Extract the (X, Y) coordinate from the center of the cell holding the provided text.  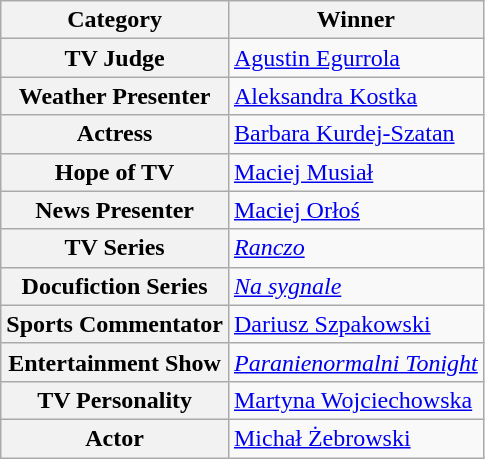
Actor (115, 438)
Paranienormalni Tonight (356, 362)
Barbara Kurdej-Szatan (356, 134)
Actress (115, 134)
Category (115, 20)
Sports Commentator (115, 324)
TV Series (115, 248)
News Presenter (115, 210)
Entertainment Show (115, 362)
Docufiction Series (115, 286)
TV Judge (115, 58)
Michał Żebrowski (356, 438)
Agustin Egurrola (356, 58)
Dariusz Szpakowski (356, 324)
Na sygnale (356, 286)
Hope of TV (115, 172)
Maciej Musiał (356, 172)
Winner (356, 20)
Aleksandra Kostka (356, 96)
Maciej Orłoś (356, 210)
TV Personality (115, 400)
Martyna Wojciechowska (356, 400)
Weather Presenter (115, 96)
Ranczo (356, 248)
